Provide the (X, Y) coordinate of the cell's center where the given text is located.  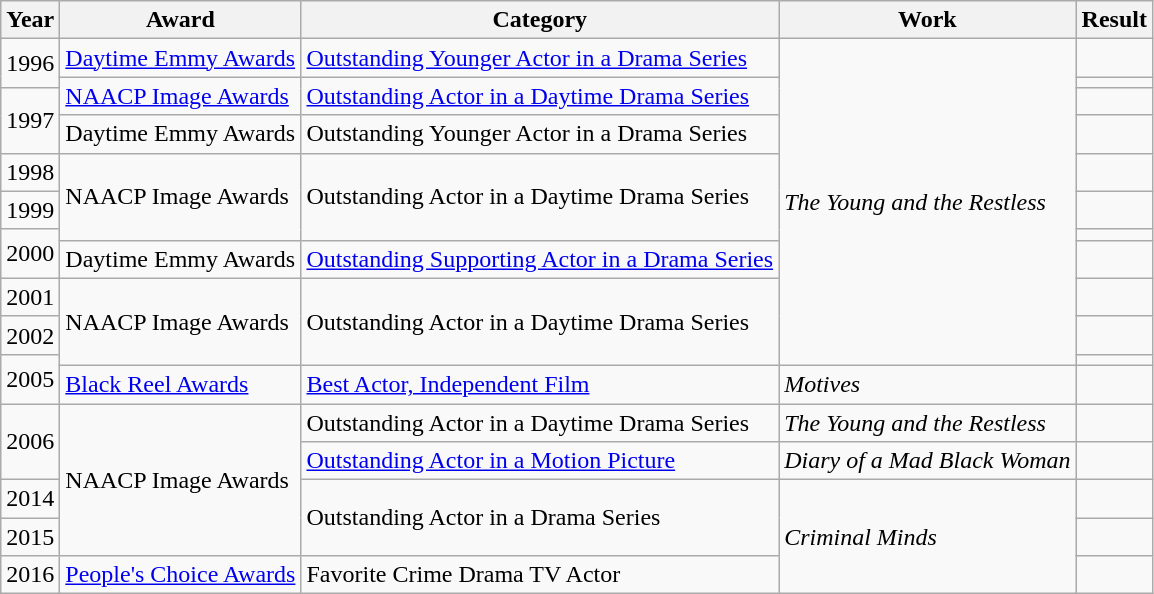
Award (180, 20)
2000 (30, 254)
2006 (30, 442)
Outstanding Actor in a Motion Picture (540, 461)
People's Choice Awards (180, 575)
Black Reel Awards (180, 384)
Motives (928, 384)
2001 (30, 297)
2005 (30, 378)
Diary of a Mad Black Woman (928, 461)
Favorite Crime Drama TV Actor (540, 575)
1997 (30, 120)
Best Actor, Independent Film (540, 384)
2002 (30, 335)
1999 (30, 210)
2014 (30, 499)
Year (30, 20)
2015 (30, 537)
2016 (30, 575)
Criminal Minds (928, 537)
Outstanding Supporting Actor in a Drama Series (540, 259)
Outstanding Actor in a Drama Series (540, 518)
Category (540, 20)
1996 (30, 64)
Work (928, 20)
Result (1114, 20)
1998 (30, 172)
